Extract the [X, Y] coordinate from the center of the cell holding the provided text.  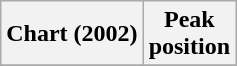
Peakposition [189, 34]
Chart (2002) [72, 34]
